Provide the (X, Y) coordinate of the cell's center where the given text is located.  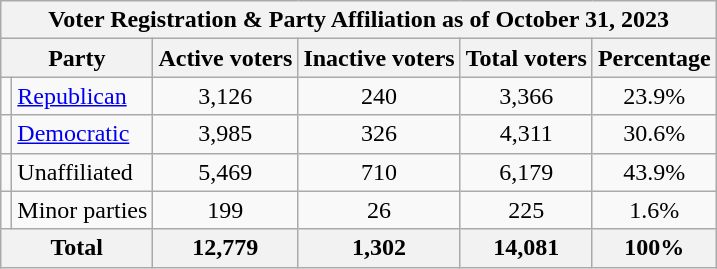
Voter Registration & Party Affiliation as of October 31, 2023 (359, 20)
326 (379, 134)
3,985 (226, 134)
Minor parties (82, 210)
Total voters (526, 58)
14,081 (526, 248)
Active voters (226, 58)
43.9% (654, 172)
6,179 (526, 172)
30.6% (654, 134)
4,311 (526, 134)
1.6% (654, 210)
12,779 (226, 248)
Party (77, 58)
Republican (82, 96)
23.9% (654, 96)
3,366 (526, 96)
199 (226, 210)
225 (526, 210)
3,126 (226, 96)
1,302 (379, 248)
5,469 (226, 172)
100% (654, 248)
Percentage (654, 58)
Unaffiliated (82, 172)
240 (379, 96)
710 (379, 172)
26 (379, 210)
Inactive voters (379, 58)
Total (77, 248)
Democratic (82, 134)
